Identify which cell holds the provided text, then report its [x, y] central coordinate. 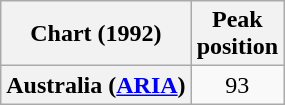
Australia (ARIA) [96, 85]
93 [237, 85]
Chart (1992) [96, 34]
Peakposition [237, 34]
